Identify which cell holds the provided text, then report its [x, y] central coordinate. 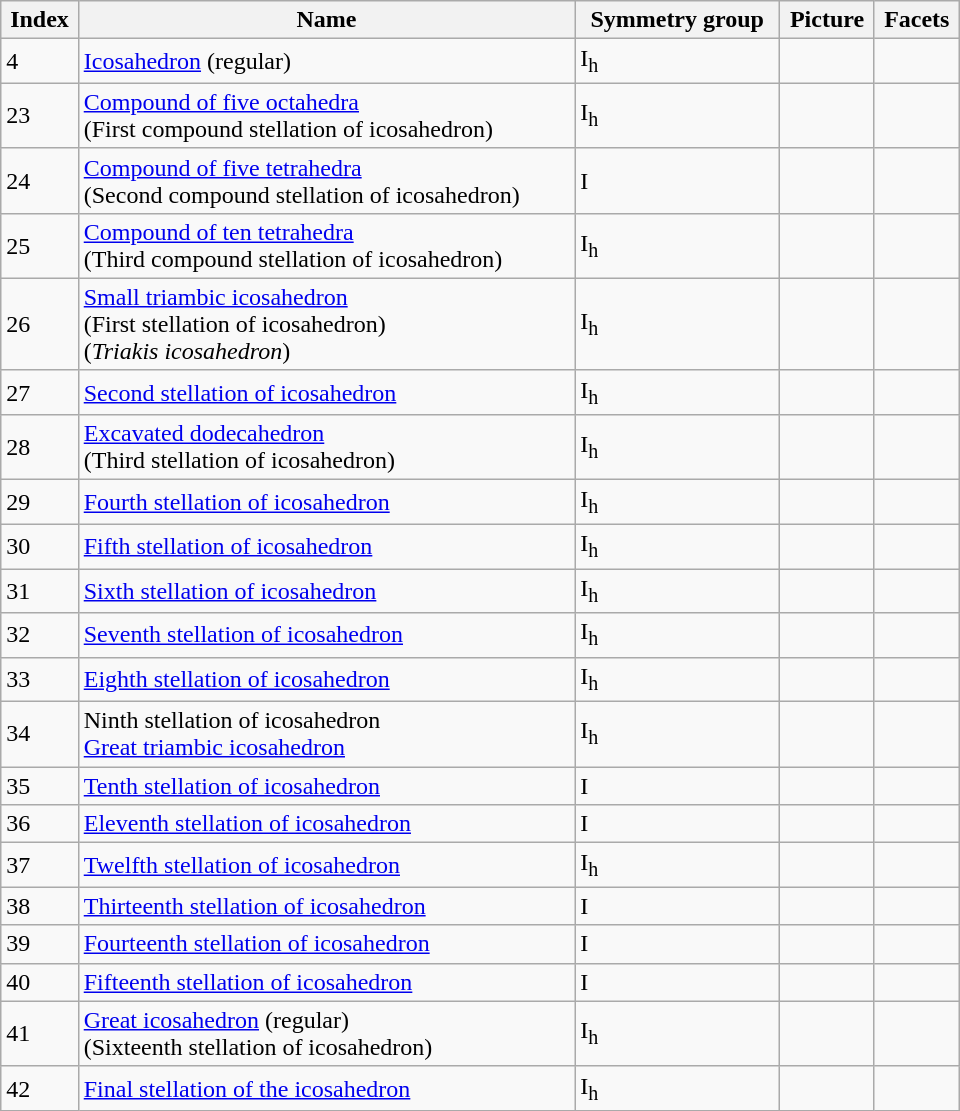
Excavated dodecahedron(Third stellation of icosahedron) [326, 448]
Icosahedron (regular) [326, 61]
Facets [916, 20]
42 [40, 1088]
Picture [828, 20]
Index [40, 20]
Second stellation of icosahedron [326, 392]
27 [40, 392]
Compound of ten tetrahedra(Third compound stellation of icosahedron) [326, 246]
Fifteenth stellation of icosahedron [326, 982]
23 [40, 116]
Compound of five tetrahedra(Second compound stellation of icosahedron) [326, 180]
38 [40, 906]
Twelfth stellation of icosahedron [326, 865]
24 [40, 180]
4 [40, 61]
Fourth stellation of icosahedron [326, 502]
Seventh stellation of icosahedron [326, 635]
25 [40, 246]
Eighth stellation of icosahedron [326, 679]
28 [40, 448]
Eleventh stellation of icosahedron [326, 824]
Fifth stellation of icosahedron [326, 546]
33 [40, 679]
Small triambic icosahedron(First stellation of icosahedron)(Triakis icosahedron) [326, 324]
29 [40, 502]
Name [326, 20]
Compound of five octahedra(First compound stellation of icosahedron) [326, 116]
31 [40, 590]
30 [40, 546]
36 [40, 824]
Tenth stellation of icosahedron [326, 786]
Sixth stellation of icosahedron [326, 590]
Great icosahedron (regular)(Sixteenth stellation of icosahedron) [326, 1034]
41 [40, 1034]
Thirteenth stellation of icosahedron [326, 906]
40 [40, 982]
37 [40, 865]
35 [40, 786]
Ninth stellation of icosahedronGreat triambic icosahedron [326, 734]
34 [40, 734]
26 [40, 324]
32 [40, 635]
Final stellation of the icosahedron [326, 1088]
Fourteenth stellation of icosahedron [326, 944]
Symmetry group [678, 20]
39 [40, 944]
